From the cell containing the given text, extract its center point as [x, y] coordinate. 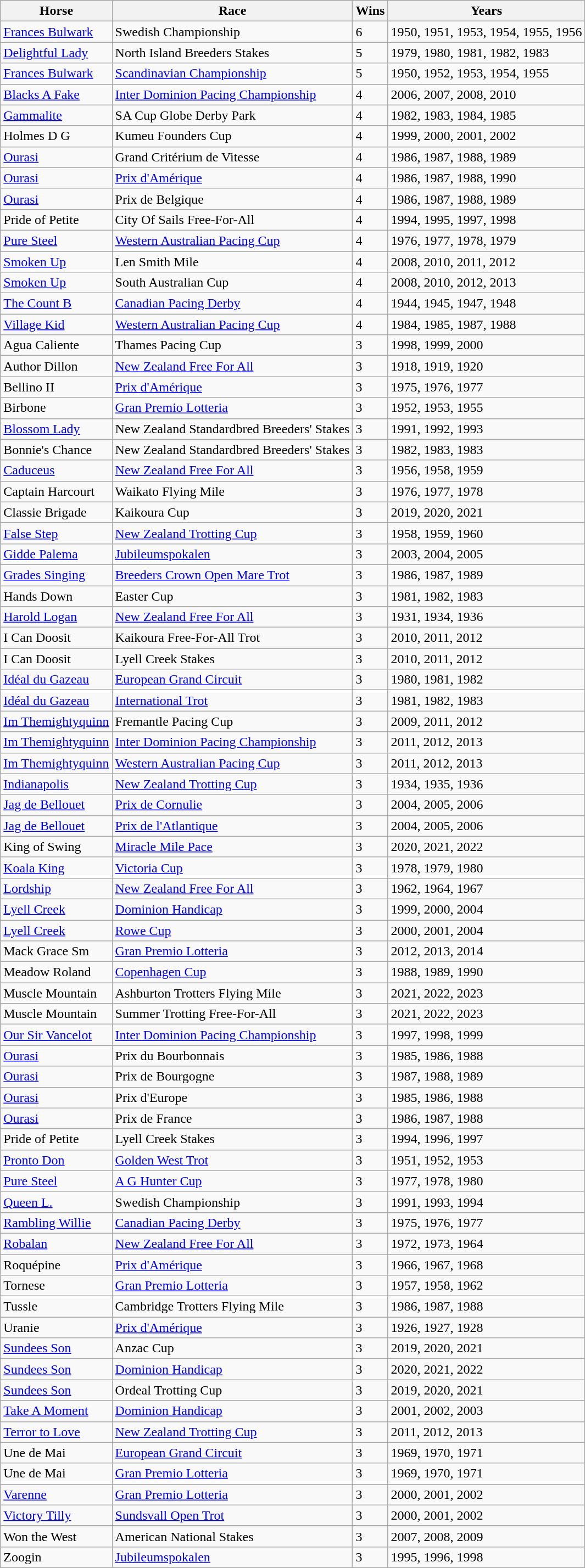
1994, 1996, 1997 [487, 1139]
Mack Grace Sm [56, 951]
Golden West Trot [232, 1160]
Delightful Lady [56, 53]
1978, 1979, 1980 [487, 867]
Kaikoura Free-For-All Trot [232, 638]
1986, 1987, 1989 [487, 575]
North Island Breeders Stakes [232, 53]
Classie Brigade [56, 512]
Cambridge Trotters Flying Mile [232, 1307]
False Step [56, 533]
Bellino II [56, 387]
2012, 2013, 2014 [487, 951]
1999, 2000, 2004 [487, 909]
Grand Critérium de Vitesse [232, 157]
2008, 2010, 2011, 2012 [487, 262]
Anzac Cup [232, 1348]
Prix de France [232, 1118]
Uranie [56, 1328]
Victoria Cup [232, 867]
Sundsvall Open Trot [232, 1515]
International Trot [232, 701]
Blossom Lady [56, 429]
Robalan [56, 1244]
1950, 1952, 1953, 1954, 1955 [487, 74]
King of Swing [56, 847]
Horse [56, 11]
Captain Harcourt [56, 491]
Ashburton Trotters Flying Mile [232, 993]
Zoogin [56, 1557]
Years [487, 11]
Bonnie's Chance [56, 450]
1944, 1945, 1947, 1948 [487, 304]
Breeders Crown Open Mare Trot [232, 575]
SA Cup Globe Derby Park [232, 115]
Caduceus [56, 471]
Wins [370, 11]
Gidde Palema [56, 554]
Our Sir Vancelot [56, 1035]
Tornese [56, 1286]
Prix de Cornulie [232, 805]
2008, 2010, 2012, 2013 [487, 283]
Hands Down [56, 596]
1926, 1927, 1928 [487, 1328]
1999, 2000, 2001, 2002 [487, 136]
American National Stakes [232, 1536]
Terror to Love [56, 1432]
1918, 1919, 1920 [487, 366]
6 [370, 32]
2007, 2008, 2009 [487, 1536]
Varenne [56, 1494]
Birbone [56, 408]
Easter Cup [232, 596]
1952, 1953, 1955 [487, 408]
Harold Logan [56, 617]
Queen L. [56, 1202]
1957, 1958, 1962 [487, 1286]
Len Smith Mile [232, 262]
Prix de l'Atlantique [232, 826]
Won the West [56, 1536]
2000, 2001, 2004 [487, 931]
1991, 1992, 1993 [487, 429]
Rambling Willie [56, 1223]
Meadow Roland [56, 972]
1966, 1967, 1968 [487, 1264]
Miracle Mile Pace [232, 847]
Gammalite [56, 115]
Koala King [56, 867]
1950, 1951, 1953, 1954, 1955, 1956 [487, 32]
Pronto Don [56, 1160]
1982, 1983, 1983 [487, 450]
1995, 1996, 1998 [487, 1557]
1984, 1985, 1987, 1988 [487, 324]
Summer Trotting Free-For-All [232, 1014]
Grades Singing [56, 575]
1934, 1935, 1936 [487, 784]
Copenhagen Cup [232, 972]
1976, 1977, 1978 [487, 491]
Agua Caliente [56, 345]
1986, 1987, 1988, 1990 [487, 178]
Kumeu Founders Cup [232, 136]
1982, 1983, 1984, 1985 [487, 115]
1956, 1958, 1959 [487, 471]
2001, 2002, 2003 [487, 1411]
Author Dillon [56, 366]
A G Hunter Cup [232, 1181]
Ordeal Trotting Cup [232, 1390]
1962, 1964, 1967 [487, 888]
1980, 1981, 1982 [487, 680]
1994, 1995, 1997, 1998 [487, 220]
1987, 1988, 1989 [487, 1077]
Indianapolis [56, 784]
1979, 1980, 1981, 1982, 1983 [487, 53]
2006, 2007, 2008, 2010 [487, 94]
Fremantle Pacing Cup [232, 721]
Village Kid [56, 324]
1951, 1952, 1953 [487, 1160]
Prix de Belgique [232, 199]
Prix d'Europe [232, 1097]
1972, 1973, 1964 [487, 1244]
1988, 1989, 1990 [487, 972]
The Count B [56, 304]
City Of Sails Free-For-All [232, 220]
Scandinavian Championship [232, 74]
Tussle [56, 1307]
Take A Moment [56, 1411]
Holmes D G [56, 136]
Race [232, 11]
1977, 1978, 1980 [487, 1181]
Thames Pacing Cup [232, 345]
Roquépine [56, 1264]
1931, 1934, 1936 [487, 617]
Waikato Flying Mile [232, 491]
South Australian Cup [232, 283]
Kaikoura Cup [232, 512]
Lordship [56, 888]
1991, 1993, 1994 [487, 1202]
Rowe Cup [232, 931]
Prix du Bourbonnais [232, 1056]
1958, 1959, 1960 [487, 533]
Prix de Bourgogne [232, 1077]
1976, 1977, 1978, 1979 [487, 240]
1998, 1999, 2000 [487, 345]
Victory Tilly [56, 1515]
1997, 1998, 1999 [487, 1035]
Blacks A Fake [56, 94]
2003, 2004, 2005 [487, 554]
2009, 2011, 2012 [487, 721]
